Capture the cell that displays the provided text and extract its [X, Y] central coordinate. 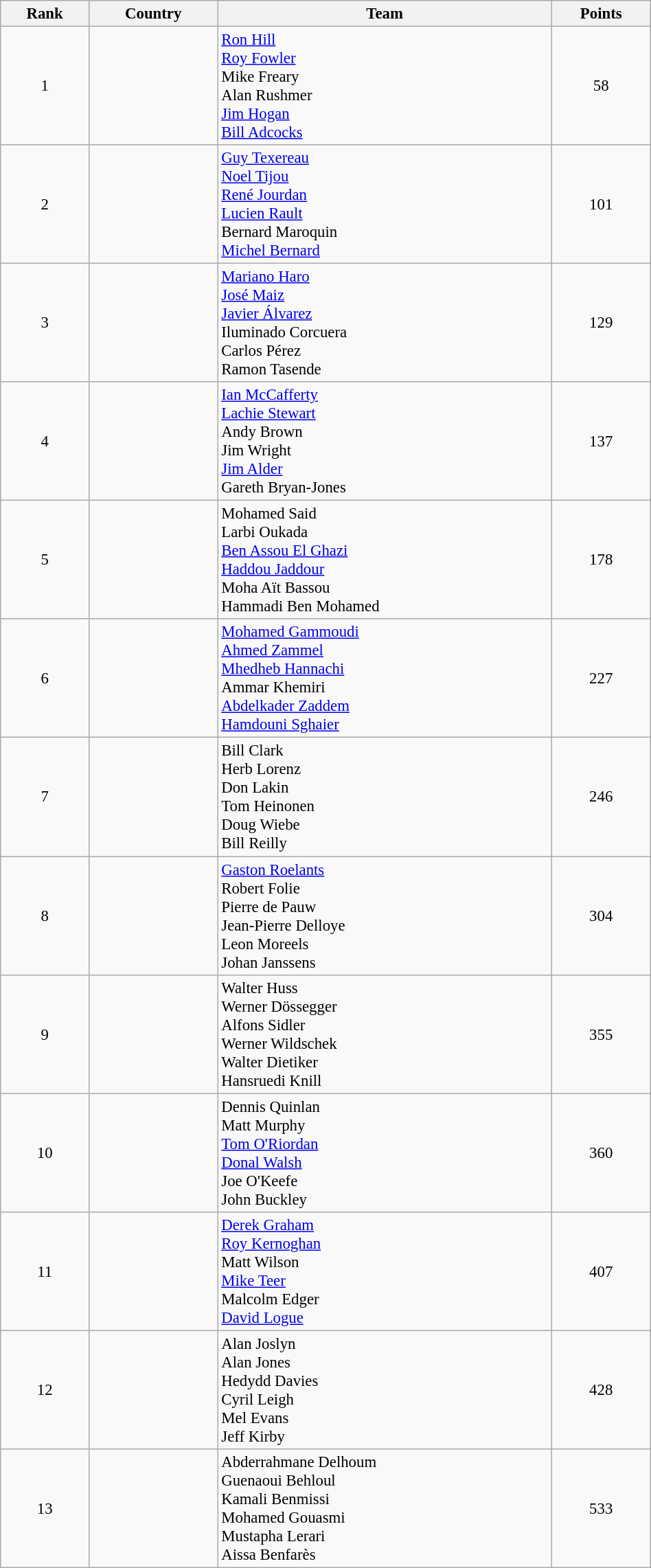
Points [601, 14]
428 [601, 1390]
13 [45, 1508]
137 [601, 441]
7 [45, 797]
Abderrahmane DelhoumGuenaoui BehloulKamali BenmissiMohamed GouasmiMustapha LerariAissa Benfarès [385, 1508]
355 [601, 1034]
533 [601, 1508]
Ron HillRoy FowlerMike FrearyAlan RushmerJim HoganBill Adcocks [385, 87]
227 [601, 679]
2 [45, 205]
12 [45, 1390]
Mohamed SaidLarbi OukadaBen Assou El GhaziHaddou JaddourMoha Aït BassouHammadi Ben Mohamed [385, 560]
Country [154, 14]
246 [601, 797]
3 [45, 323]
101 [601, 205]
11 [45, 1271]
Walter HussWerner DösseggerAlfons SidlerWerner WildschekWalter DietikerHansruedi Knill [385, 1034]
178 [601, 560]
Bill ClarkHerb LorenzDon LakinTom HeinonenDoug WiebeBill Reilly [385, 797]
58 [601, 87]
1 [45, 87]
9 [45, 1034]
129 [601, 323]
Gaston RoelantsRobert FoliePierre de PauwJean-Pierre DelloyeLeon MoreelsJohan Janssens [385, 916]
10 [45, 1152]
5 [45, 560]
Team [385, 14]
Mohamed GammoudiAhmed ZammelMhedheb HannachiAmmar KhemiriAbdelkader ZaddemHamdouni Sghaier [385, 679]
407 [601, 1271]
Alan JoslynAlan JonesHedydd DaviesCyril LeighMel EvansJeff Kirby [385, 1390]
Derek GrahamRoy KernoghanMatt WilsonMike TeerMalcolm EdgerDavid Logue [385, 1271]
Rank [45, 14]
360 [601, 1152]
Ian McCaffertyLachie StewartAndy BrownJim WrightJim AlderGareth Bryan-Jones [385, 441]
Guy TexereauNoel TijouRené JourdanLucien RaultBernard MaroquinMichel Bernard [385, 205]
304 [601, 916]
Dennis QuinlanMatt MurphyTom O'RiordanDonal WalshJoe O'KeefeJohn Buckley [385, 1152]
6 [45, 679]
4 [45, 441]
Mariano HaroJosé MaizJavier ÁlvarezIluminado CorcueraCarlos PérezRamon Tasende [385, 323]
8 [45, 916]
